Search for the cell housing the specified text and yield its [x, y] center coordinate. 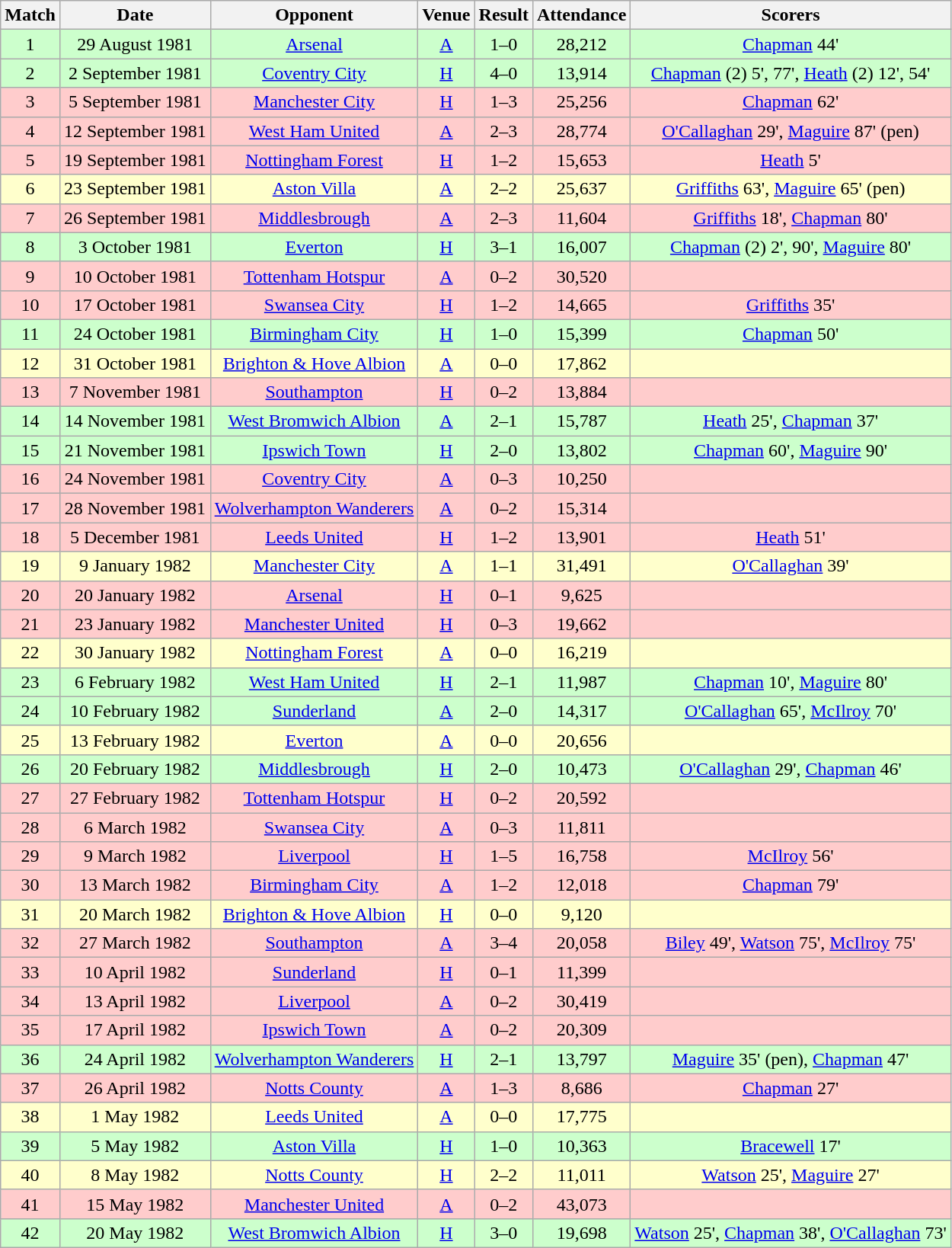
Match [30, 15]
28 [30, 827]
40 [30, 1175]
22 [30, 653]
20,592 [581, 798]
30,419 [581, 1001]
41 [30, 1204]
2 September 1981 [135, 73]
15 [30, 450]
24 November 1981 [135, 479]
13 February 1982 [135, 740]
3 October 1981 [135, 247]
5 September 1981 [135, 102]
Opponent [314, 15]
Venue [446, 15]
O'Callaghan 29', Maguire 87' (pen) [791, 131]
11,811 [581, 827]
20 March 1982 [135, 914]
5 May 1982 [135, 1146]
Biley 49', Watson 75', McIlroy 75' [791, 943]
6 [30, 189]
24 [30, 711]
Chapman (2) 2', 90', Maguire 80' [791, 247]
5 [30, 160]
21 November 1981 [135, 450]
20 [30, 595]
30,520 [581, 276]
30 January 1982 [135, 653]
Chapman 44' [791, 44]
14 November 1981 [135, 421]
O'Callaghan 29', Chapman 46' [791, 769]
3–0 [503, 1233]
Watson 25', Chapman 38', O'Callaghan 73' [791, 1233]
Chapman 60', Maguire 90' [791, 450]
31 [30, 914]
20 February 1982 [135, 769]
19 [30, 566]
Watson 25', Maguire 27' [791, 1175]
Date [135, 15]
13,797 [581, 1059]
20 January 1982 [135, 595]
18 [30, 537]
25 [30, 740]
27 [30, 798]
10 April 1982 [135, 972]
23 September 1981 [135, 189]
39 [30, 1146]
McIlroy 56' [791, 856]
Chapman 10', Maguire 80' [791, 682]
27 February 1982 [135, 798]
10,363 [581, 1146]
Chapman 62' [791, 102]
Attendance [581, 15]
20 May 1982 [135, 1233]
3–1 [503, 247]
23 [30, 682]
16 [30, 479]
26 [30, 769]
19 September 1981 [135, 160]
5 December 1981 [135, 537]
Chapman 50' [791, 334]
11 [30, 334]
17,862 [581, 363]
13,914 [581, 73]
12 September 1981 [135, 131]
27 March 1982 [135, 943]
26 September 1981 [135, 218]
Griffiths 63', Maguire 65' (pen) [791, 189]
21 [30, 624]
19,662 [581, 624]
Griffiths 35' [791, 305]
1 [30, 44]
28,774 [581, 131]
29 August 1981 [135, 44]
10 [30, 305]
15,653 [581, 160]
1–5 [503, 856]
32 [30, 943]
31 October 1981 [135, 363]
3–4 [503, 943]
14,665 [581, 305]
Griffiths 18', Chapman 80' [791, 218]
7 November 1981 [135, 392]
23 January 1982 [135, 624]
Chapman 79' [791, 885]
31,491 [581, 566]
17 [30, 508]
20,656 [581, 740]
42 [30, 1233]
14,317 [581, 711]
12 [30, 363]
1–1 [503, 566]
28,212 [581, 44]
15,399 [581, 334]
13,884 [581, 392]
16,219 [581, 653]
10 February 1982 [135, 711]
43,073 [581, 1204]
25,637 [581, 189]
29 [30, 856]
1 May 1982 [135, 1117]
11,987 [581, 682]
O'Callaghan 39' [791, 566]
Scorers [791, 15]
16,007 [581, 247]
Heath 25', Chapman 37' [791, 421]
3 [30, 102]
20,309 [581, 1030]
9,120 [581, 914]
30 [30, 885]
13 April 1982 [135, 1001]
24 April 1982 [135, 1059]
9 [30, 276]
O'Callaghan 65', McIlroy 70' [791, 711]
17,775 [581, 1117]
Bracewell 17' [791, 1146]
7 [30, 218]
16,758 [581, 856]
Result [503, 15]
10,473 [581, 769]
17 October 1981 [135, 305]
15 May 1982 [135, 1204]
4–0 [503, 73]
Heath 51' [791, 537]
13,901 [581, 537]
10,250 [581, 479]
24 October 1981 [135, 334]
9 January 1982 [135, 566]
Maguire 35' (pen), Chapman 47' [791, 1059]
9,625 [581, 595]
19,698 [581, 1233]
4 [30, 131]
35 [30, 1030]
11,011 [581, 1175]
38 [30, 1117]
15,314 [581, 508]
2 [30, 73]
Chapman 27' [791, 1088]
8 [30, 247]
12,018 [581, 885]
6 March 1982 [135, 827]
13 [30, 392]
6 February 1982 [135, 682]
9 March 1982 [135, 856]
13,802 [581, 450]
33 [30, 972]
17 April 1982 [135, 1030]
8 May 1982 [135, 1175]
36 [30, 1059]
26 April 1982 [135, 1088]
34 [30, 1001]
11,604 [581, 218]
15,787 [581, 421]
Heath 5' [791, 160]
14 [30, 421]
20,058 [581, 943]
37 [30, 1088]
Chapman (2) 5', 77', Heath (2) 12', 54' [791, 73]
10 October 1981 [135, 276]
13 March 1982 [135, 885]
8,686 [581, 1088]
11,399 [581, 972]
25,256 [581, 102]
28 November 1981 [135, 508]
